For the text-containing cell, return its midpoint in [x, y] coordinate format. 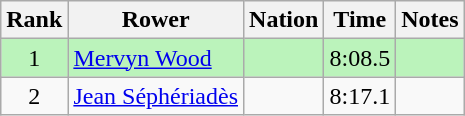
Jean Séphériadès [156, 96]
Rower [156, 20]
Nation [284, 20]
Notes [430, 20]
8:08.5 [360, 58]
1 [34, 58]
Time [360, 20]
2 [34, 96]
Rank [34, 20]
8:17.1 [360, 96]
Mervyn Wood [156, 58]
